From the cell containing the given text, extract its center point as (x, y) coordinate. 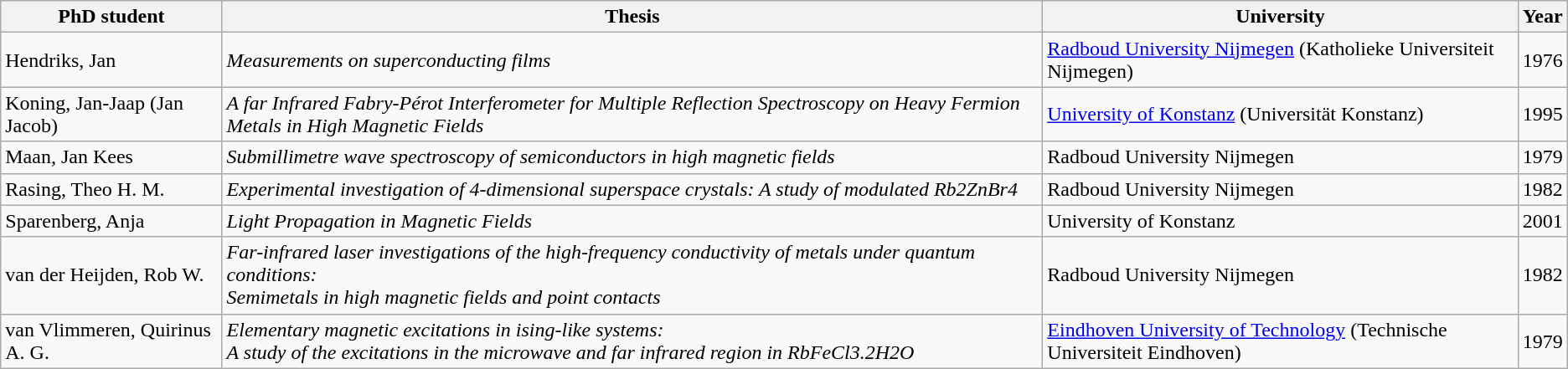
Hendriks, Jan (111, 60)
University (1280, 17)
Light Propagation in Magnetic Fields (632, 221)
Elementary magnetic excitations in ising-like systems: A study of the excitations in the microwave and far infrared region in RbFeCl3.2H2O (632, 341)
van der Heijden, Rob W. (111, 275)
Koning, Jan-Jaap (Jan Jacob) (111, 114)
1976 (1543, 60)
Submillimetre wave spectroscopy of semiconductors in high magnetic fields (632, 157)
van Vlimmeren, Quirinus A. G. (111, 341)
PhD student (111, 17)
Year (1543, 17)
Experimental investigation of 4-dimensional superspace crystals: A study of modulated Rb2ZnBr4 (632, 189)
Radboud University Nijmegen (Katholieke Universiteit Nijmegen) (1280, 60)
Eindhoven University of Technology (Technische Universiteit Eindhoven) (1280, 341)
Maan, Jan Kees (111, 157)
Thesis (632, 17)
Rasing, Theo H. M. (111, 189)
Sparenberg, Anja (111, 221)
University of Konstanz (1280, 221)
Measurements on superconducting films (632, 60)
A far Infrared Fabry-Pérot Interferometer for Multiple Reflection Spectroscopy on Heavy Fermion Metals in High Magnetic Fields (632, 114)
2001 (1543, 221)
University of Konstanz (Universität Konstanz) (1280, 114)
1995 (1543, 114)
